Extract the (x, y) coordinate from the center of the cell holding the provided text.  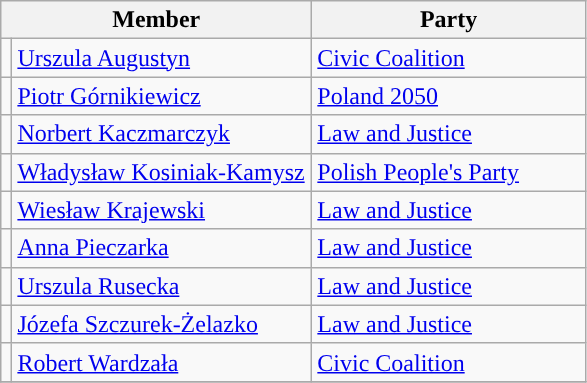
Poland 2050 (449, 96)
Władysław Kosiniak-Kamysz (162, 172)
Wiesław Krajewski (162, 210)
Urszula Rusecka (162, 286)
Piotr Górnikiewicz (162, 96)
Urszula Augustyn (162, 58)
Józefa Szczurek-Żelazko (162, 324)
Norbert Kaczmarczyk (162, 134)
Anna Pieczarka (162, 248)
Polish People's Party (449, 172)
Member (156, 20)
Party (449, 20)
Robert Wardzała (162, 362)
